Determine the (x, y) coordinate at the center of the cell enclosing the given text.  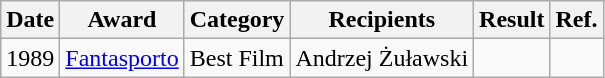
Category (237, 20)
Best Film (237, 58)
Recipients (382, 20)
Result (512, 20)
Ref. (576, 20)
Award (122, 20)
Fantasporto (122, 58)
1989 (30, 58)
Andrzej Żuławski (382, 58)
Date (30, 20)
